Search for the cell housing the specified text and yield its (X, Y) center coordinate. 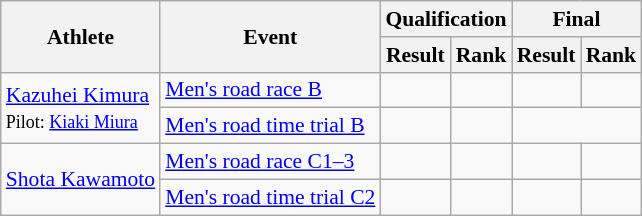
Men's road time trial B (270, 126)
Kazuhei KimuraPilot: Kiaki Miura (80, 108)
Shota Kawamoto (80, 180)
Athlete (80, 36)
Event (270, 36)
Final (576, 19)
Men's road race B (270, 90)
Men's road time trial C2 (270, 197)
Men's road race C1–3 (270, 162)
Qualification (446, 19)
